Search for the cell housing the specified text and yield its (x, y) center coordinate. 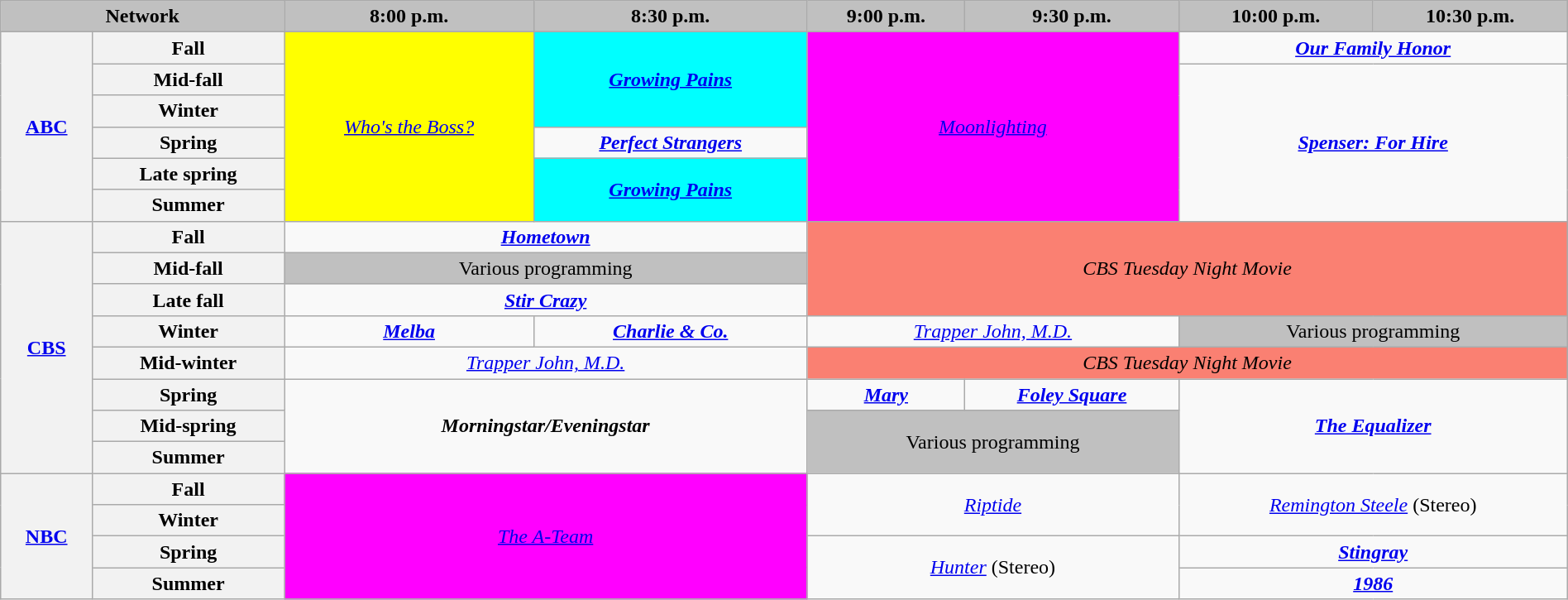
The Equalizer (1373, 426)
Remington Steele (Stereo) (1373, 505)
Mid-winter (189, 362)
Mid-spring (189, 426)
Hunter (Stereo) (992, 568)
Who's the Boss? (409, 127)
Riptide (992, 505)
Our Family Honor (1373, 48)
Foley Square (1072, 395)
Charlie & Co. (671, 331)
Moonlighting (992, 127)
Mary (887, 395)
Stir Crazy (546, 300)
ABC (46, 127)
10:30 p.m. (1470, 17)
Network (142, 17)
Spenser: For Hire (1373, 142)
8:00 p.m. (409, 17)
CBS (46, 347)
Stingray (1373, 552)
The A-Team (546, 536)
9:00 p.m. (887, 17)
Late fall (189, 300)
Late spring (189, 174)
8:30 p.m. (671, 17)
9:30 p.m. (1072, 17)
10:00 p.m. (1275, 17)
Morningstar/Eveningstar (546, 426)
1986 (1373, 583)
NBC (46, 536)
Perfect Strangers (671, 142)
Hometown (546, 237)
Melba (409, 331)
